For the text-containing cell, return its midpoint in (x, y) coordinate format. 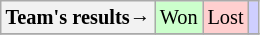
Team's results→ (78, 17)
Lost (226, 17)
Won (179, 17)
